Identify which cell holds the provided text, then report its [x, y] central coordinate. 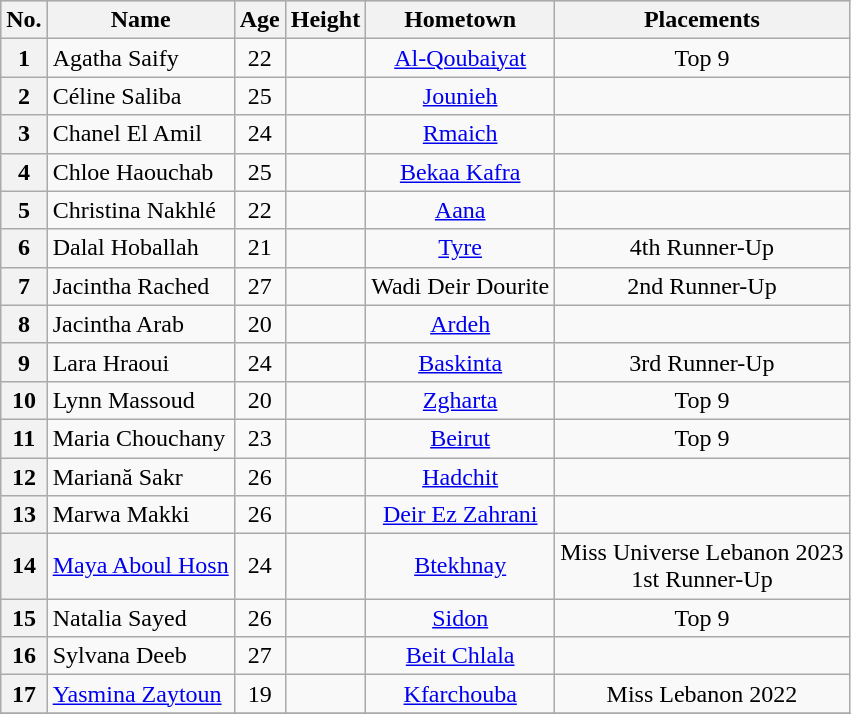
Maya Aboul Hosn [140, 566]
14 [24, 566]
13 [24, 515]
4th Runner-Up [702, 248]
15 [24, 618]
Hadchit [460, 477]
Chanel El Amil [140, 134]
19 [260, 694]
Placements [702, 20]
Al-Qoubaiyat [460, 58]
3 [24, 134]
Sylvana Deeb [140, 656]
5 [24, 210]
Dalal Hoballah [140, 248]
16 [24, 656]
Lynn Massoud [140, 400]
3rd Runner-Up [702, 362]
Bekaa Kafra [460, 172]
Jacintha Arab [140, 324]
17 [24, 694]
Btekhnay [460, 566]
4 [24, 172]
Wadi Deir Dourite [460, 286]
Mariană Sakr [140, 477]
Rmaich [460, 134]
10 [24, 400]
No. [24, 20]
Agatha Saify [140, 58]
6 [24, 248]
Maria Chouchany [140, 438]
Natalia Sayed [140, 618]
Jacintha Rached [140, 286]
Miss Lebanon 2022 [702, 694]
Ardeh [460, 324]
Beirut [460, 438]
8 [24, 324]
12 [24, 477]
1 [24, 58]
Christina Nakhlé [140, 210]
Beit Chlala [460, 656]
2 [24, 96]
Céline Saliba [140, 96]
Marwa Makki [140, 515]
Height [325, 20]
21 [260, 248]
Miss Universe Lebanon 20231st Runner-Up [702, 566]
Zgharta [460, 400]
Yasmina Zaytoun [140, 694]
Chloe Haouchab [140, 172]
Age [260, 20]
Deir Ez Zahrani [460, 515]
7 [24, 286]
Sidon [460, 618]
Name [140, 20]
9 [24, 362]
Tyre [460, 248]
11 [24, 438]
Lara Hraoui [140, 362]
Jounieh [460, 96]
2nd Runner-Up [702, 286]
Kfarchouba [460, 694]
23 [260, 438]
Baskinta [460, 362]
Hometown [460, 20]
Aana [460, 210]
